Pinpoint the cell where the given text exists, returning its (X, Y) midpoint coordinate. 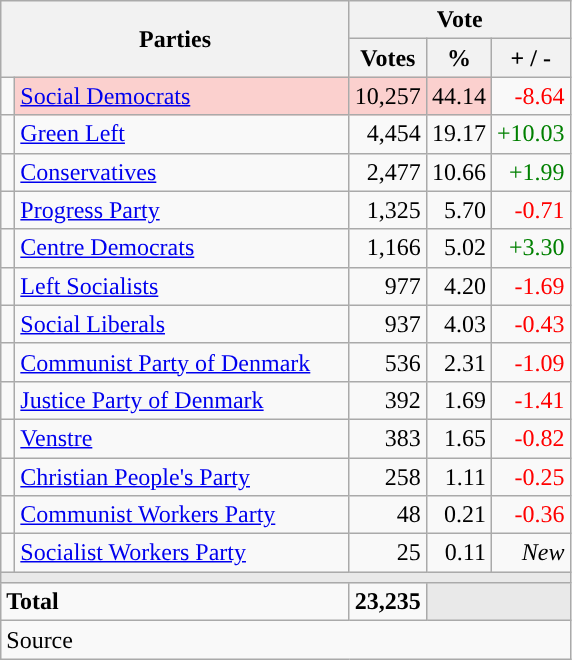
0.11 (458, 553)
Conservatives (182, 172)
Communist Party of Denmark (182, 362)
48 (388, 515)
-0.82 (530, 438)
1.11 (458, 477)
4.03 (458, 324)
Vote (460, 20)
Parties (176, 39)
Christian People's Party (182, 477)
5.02 (458, 248)
-1.69 (530, 286)
44.14 (458, 96)
4,454 (388, 134)
Communist Workers Party (182, 515)
383 (388, 438)
New (530, 553)
Social Democrats (182, 96)
-1.41 (530, 400)
392 (388, 400)
-0.71 (530, 210)
-8.64 (530, 96)
Votes (388, 58)
10.66 (458, 172)
1.65 (458, 438)
2.31 (458, 362)
+3.30 (530, 248)
-0.36 (530, 515)
258 (388, 477)
Socialist Workers Party (182, 553)
1.69 (458, 400)
+10.03 (530, 134)
4.20 (458, 286)
10,257 (388, 96)
Total (176, 602)
23,235 (388, 602)
977 (388, 286)
-1.09 (530, 362)
1,166 (388, 248)
2,477 (388, 172)
Green Left (182, 134)
+ / - (530, 58)
19.17 (458, 134)
Centre Democrats (182, 248)
Source (286, 640)
Justice Party of Denmark (182, 400)
5.70 (458, 210)
+1.99 (530, 172)
937 (388, 324)
-0.43 (530, 324)
% (458, 58)
Progress Party (182, 210)
536 (388, 362)
25 (388, 553)
Venstre (182, 438)
0.21 (458, 515)
Social Liberals (182, 324)
-0.25 (530, 477)
1,325 (388, 210)
Left Socialists (182, 286)
